Extract the [x, y] coordinate from the center of the cell holding the provided text.  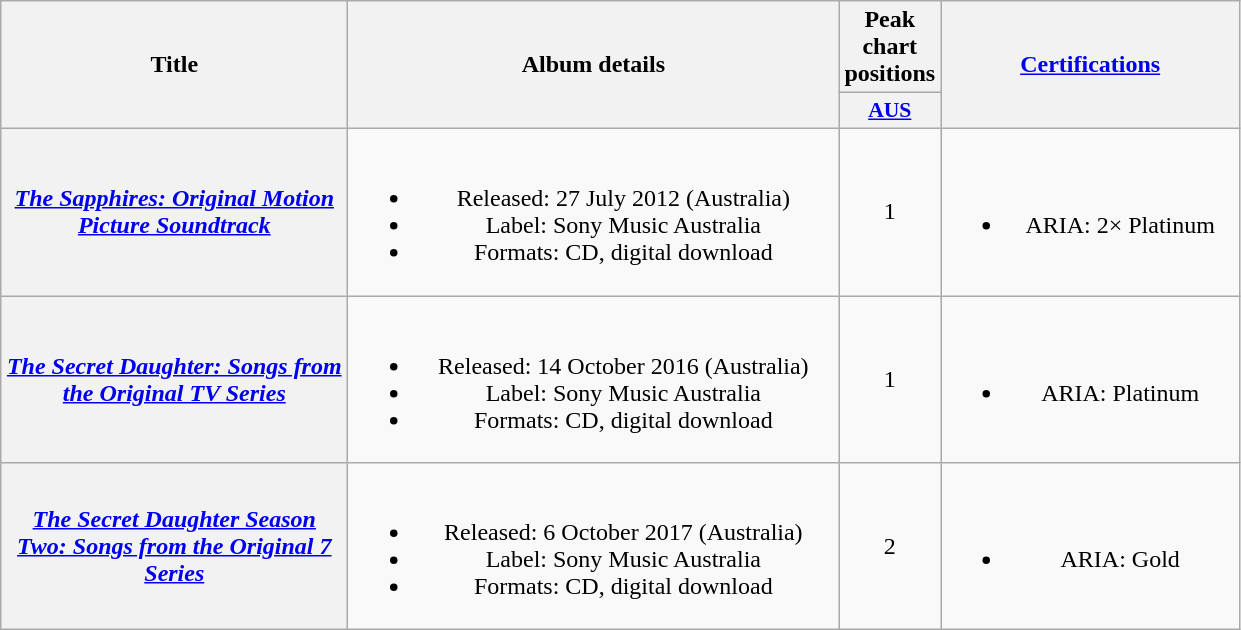
The Secret Daughter Season Two: Songs from the Original 7 Series [174, 546]
Released: 6 October 2017 (Australia)Label: Sony Music AustraliaFormats: CD, digital download [594, 546]
Released: 27 July 2012 (Australia)Label: Sony Music AustraliaFormats: CD, digital download [594, 212]
ARIA: 2× Platinum [1090, 212]
AUS [890, 111]
Album details [594, 65]
Title [174, 65]
The Secret Daughter: Songs from the Original TV Series [174, 380]
Certifications [1090, 65]
2 [890, 546]
Peak chart positions [890, 47]
Released: 14 October 2016 (Australia)Label: Sony Music AustraliaFormats: CD, digital download [594, 380]
ARIA: Platinum [1090, 380]
ARIA: Gold [1090, 546]
The Sapphires: Original Motion Picture Soundtrack [174, 212]
